Locate the cell with the specified text and output its [X, Y] center coordinate. 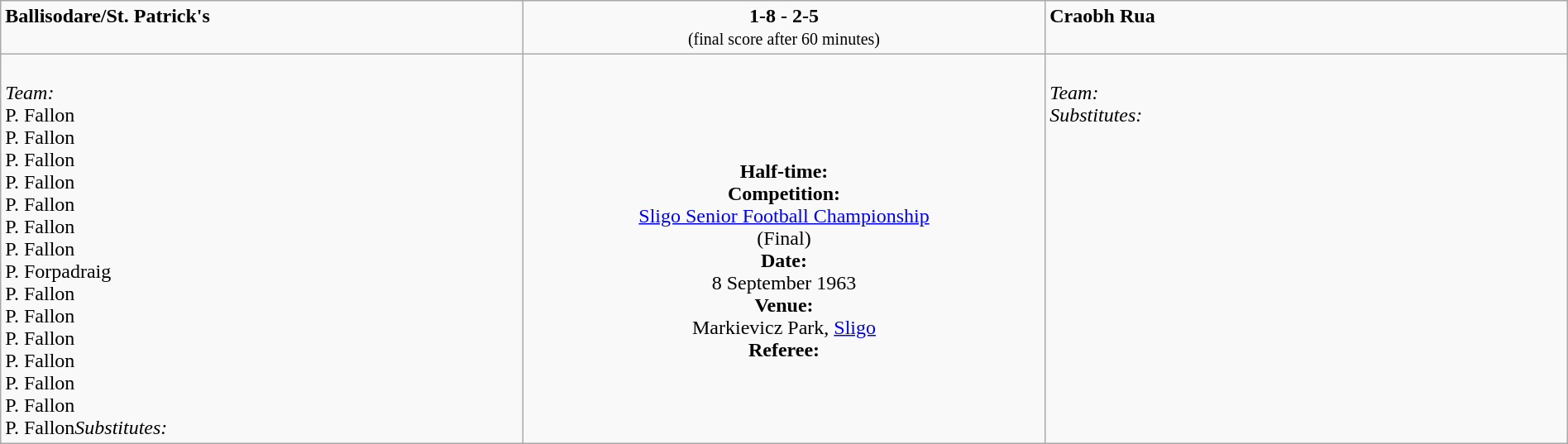
1-8 - 2-5(final score after 60 minutes) [784, 28]
Half-time:Competition:Sligo Senior Football Championship(Final)Date:8 September 1963Venue:Markievicz Park, SligoReferee: [784, 249]
Ballisodare/St. Patrick's [262, 28]
Craobh Rua [1307, 28]
Team: Substitutes: [1307, 249]
